Detect which cell encompasses the target text, then output its [x, y] center coordinate. 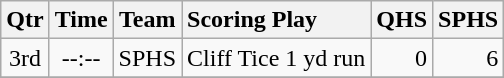
Time [81, 20]
3rd [25, 58]
Qtr [25, 20]
0 [402, 58]
Scoring Play [276, 20]
Team [147, 20]
QHS [402, 20]
Cliff Tice 1 yd run [276, 58]
6 [468, 58]
--:-- [81, 58]
